For the text-containing cell, return its midpoint in [X, Y] coordinate format. 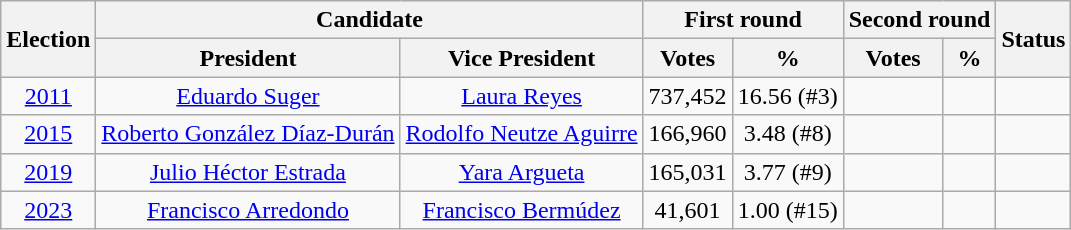
Yara Argueta [522, 172]
Francisco Bermúdez [522, 210]
1.00 (#15) [788, 210]
2015 [48, 134]
Eduardo Suger [248, 96]
Candidate [370, 20]
737,452 [688, 96]
Status [1034, 39]
Roberto González Díaz-Durán [248, 134]
2019 [48, 172]
Second round [920, 20]
3.77 (#9) [788, 172]
165,031 [688, 172]
166,960 [688, 134]
16.56 (#3) [788, 96]
Francisco Arredondo [248, 210]
2023 [48, 210]
Vice President [522, 58]
41,601 [688, 210]
Election [48, 39]
Laura Reyes [522, 96]
Rodolfo Neutze Aguirre [522, 134]
2011 [48, 96]
Julio Héctor Estrada [248, 172]
First round [743, 20]
3.48 (#8) [788, 134]
President [248, 58]
